Locate the cell with the specified text and output its [x, y] center coordinate. 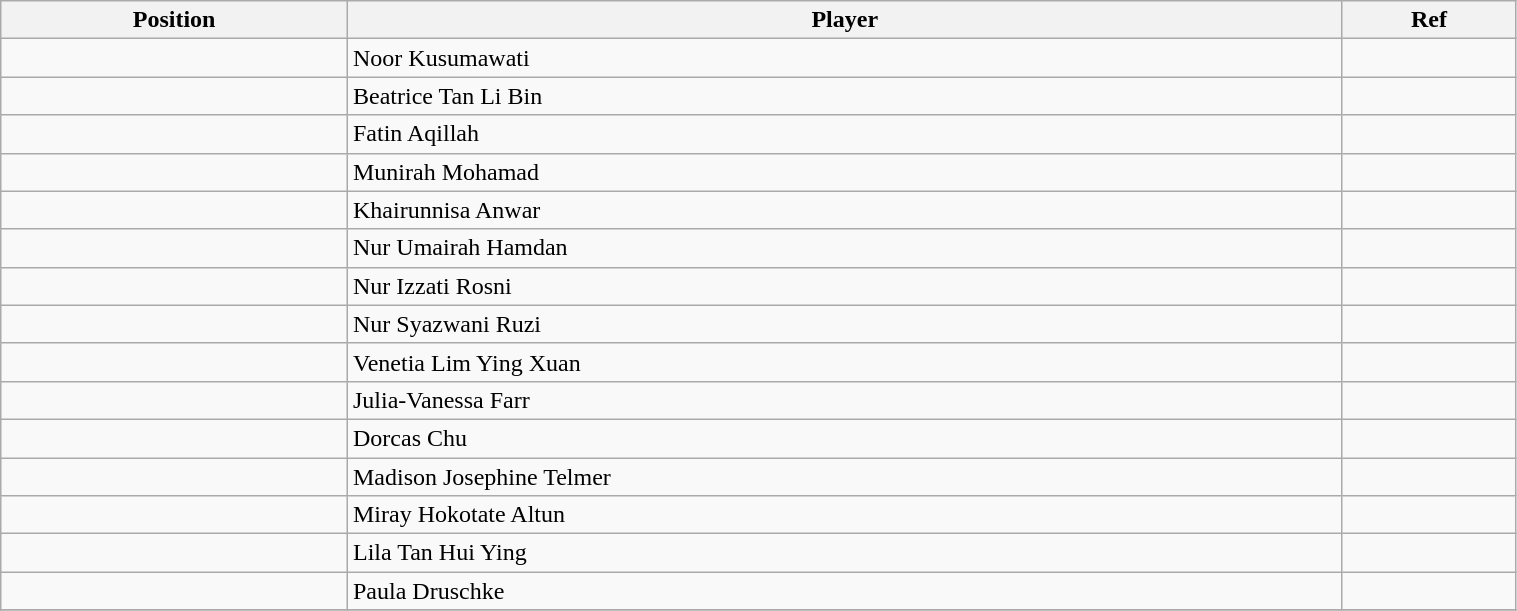
Beatrice Tan Li Bin [844, 96]
Lila Tan Hui Ying [844, 553]
Nur Izzati Rosni [844, 286]
Nur Syazwani Ruzi [844, 324]
Julia-Vanessa Farr [844, 400]
Venetia Lim Ying Xuan [844, 362]
Player [844, 20]
Nur Umairah Hamdan [844, 248]
Madison Josephine Telmer [844, 477]
Khairunnisa Anwar [844, 210]
Paula Druschke [844, 591]
Position [174, 20]
Ref [1429, 20]
Miray Hokotate Altun [844, 515]
Noor Kusumawati [844, 58]
Munirah Mohamad [844, 172]
Dorcas Chu [844, 438]
Fatin Aqillah [844, 134]
